Locate the cell with the specified text and output its (X, Y) center coordinate. 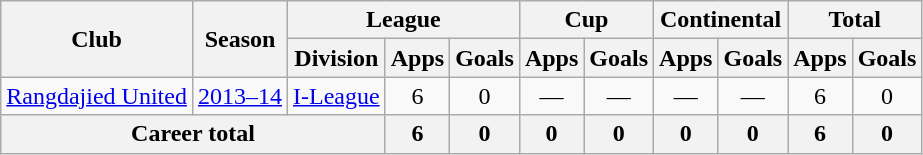
Total (855, 20)
Continental (721, 20)
Cup (586, 20)
Division (337, 58)
2013–14 (240, 96)
I-League (337, 96)
Club (97, 39)
Career total (193, 134)
Rangdajied United (97, 96)
League (404, 20)
Season (240, 39)
